Identify which cell holds the provided text, then report its (x, y) central coordinate. 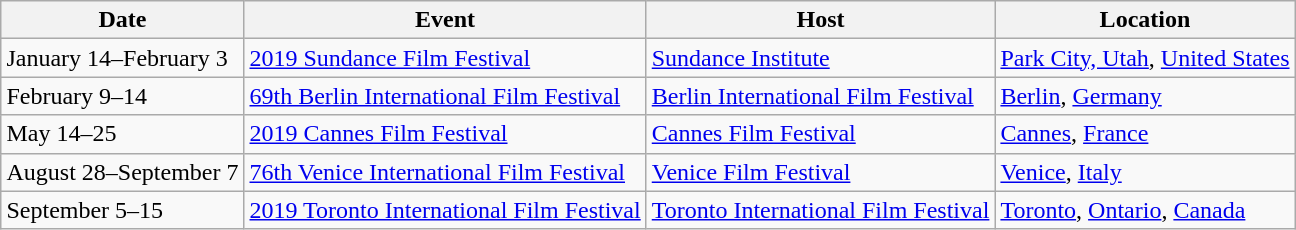
January 14–February 3 (122, 58)
Toronto, Ontario, Canada (1145, 210)
Host (820, 20)
Venice, Italy (1145, 172)
Date (122, 20)
Cannes, France (1145, 134)
September 5–15 (122, 210)
2019 Sundance Film Festival (445, 58)
2019 Toronto International Film Festival (445, 210)
Berlin International Film Festival (820, 96)
Cannes Film Festival (820, 134)
Berlin, Germany (1145, 96)
2019 Cannes Film Festival (445, 134)
February 9–14 (122, 96)
76th Venice International Film Festival (445, 172)
Venice Film Festival (820, 172)
Sundance Institute (820, 58)
May 14–25 (122, 134)
Park City, Utah, United States (1145, 58)
69th Berlin International Film Festival (445, 96)
Location (1145, 20)
Toronto International Film Festival (820, 210)
August 28–September 7 (122, 172)
Event (445, 20)
